Identify which cell holds the provided text, then report its [x, y] central coordinate. 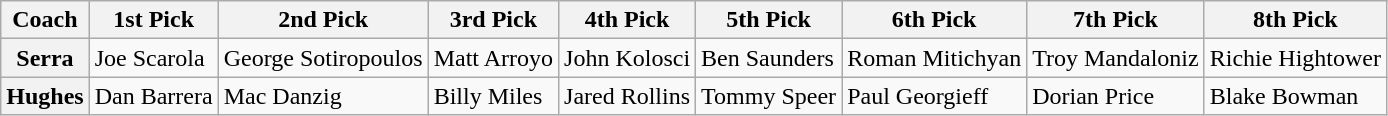
George Sotiropoulos [323, 58]
Mac Danzig [323, 96]
Roman Mitichyan [934, 58]
5th Pick [769, 20]
Jared Rollins [628, 96]
3rd Pick [493, 20]
Serra [45, 58]
Blake Bowman [1295, 96]
Ben Saunders [769, 58]
Matt Arroyo [493, 58]
Joe Scarola [154, 58]
John Kolosci [628, 58]
Billy Miles [493, 96]
Dorian Price [1116, 96]
Tommy Speer [769, 96]
Dan Barrera [154, 96]
Hughes [45, 96]
Paul Georgieff [934, 96]
Richie Hightower [1295, 58]
1st Pick [154, 20]
4th Pick [628, 20]
Troy Mandaloniz [1116, 58]
Coach [45, 20]
8th Pick [1295, 20]
7th Pick [1116, 20]
2nd Pick [323, 20]
6th Pick [934, 20]
